Detect which cell encompasses the target text, then output its [x, y] center coordinate. 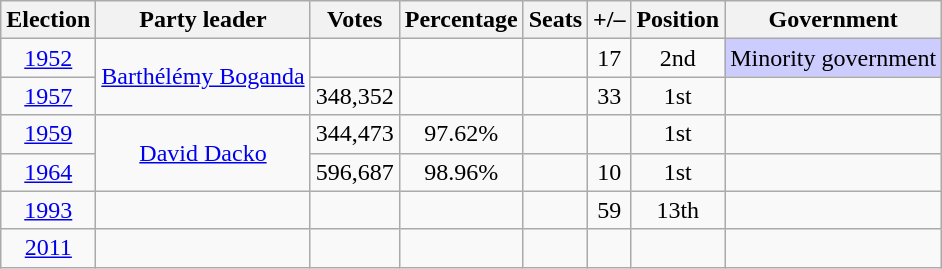
Barthélémy Boganda [203, 77]
Minority government [834, 58]
2011 [48, 248]
1993 [48, 210]
Votes [354, 20]
13th [678, 210]
1952 [48, 58]
Party leader [203, 20]
17 [610, 58]
59 [610, 210]
Seats [555, 20]
David Dacko [203, 153]
1964 [48, 172]
Position [678, 20]
33 [610, 96]
97.62% [461, 134]
2nd [678, 58]
1957 [48, 96]
+/– [610, 20]
98.96% [461, 172]
Percentage [461, 20]
Government [834, 20]
344,473 [354, 134]
1959 [48, 134]
Election [48, 20]
596,687 [354, 172]
348,352 [354, 96]
10 [610, 172]
